Identify which cell holds the provided text, then report its (X, Y) central coordinate. 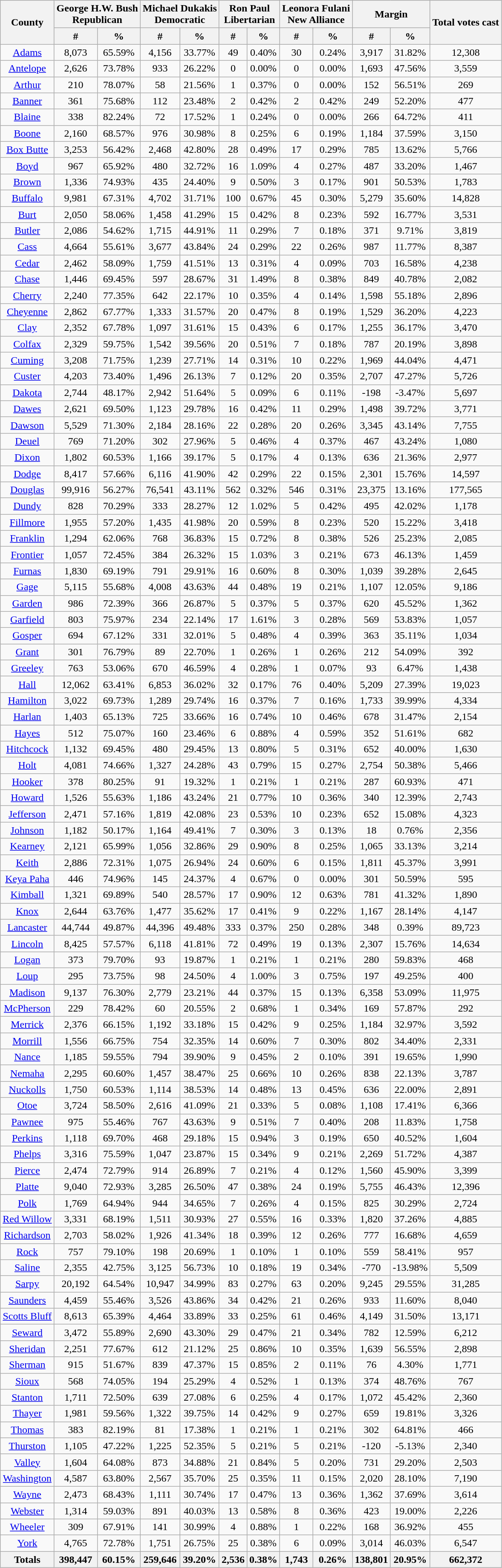
331 (160, 636)
Loup (27, 976)
Harlan (27, 717)
42 (233, 474)
2,862 (76, 312)
12,308 (466, 52)
3,472 (76, 1333)
74.66% (118, 765)
803 (76, 619)
2,020 (372, 1478)
78.42% (118, 1009)
1,542 (160, 344)
50.38% (410, 765)
69.70% (118, 1138)
32.97% (410, 1025)
374 (372, 1381)
22.70% (199, 652)
56.42% (118, 149)
210 (76, 85)
Johnson (27, 830)
29.91% (199, 571)
3,022 (76, 700)
1,969 (372, 360)
2,295 (76, 1073)
Nance (27, 1057)
1,819 (160, 814)
31.50% (410, 1316)
32.35% (199, 1041)
4,156 (160, 52)
0.66% (263, 1073)
21.56% (199, 85)
0.85% (263, 1365)
2,474 (76, 1170)
25.23% (410, 539)
68.43% (118, 1494)
67.91% (118, 1527)
29.20% (410, 1462)
1,598 (372, 295)
38.47% (199, 1073)
22.14% (199, 619)
42.80% (199, 149)
2,050 (76, 214)
76,541 (160, 490)
Fillmore (27, 522)
55.18% (410, 295)
73.78% (118, 69)
2,567 (160, 1478)
763 (76, 668)
1,321 (76, 895)
3,898 (466, 344)
1,529 (372, 312)
1,759 (160, 263)
Arthur (27, 85)
33.13% (410, 846)
1,743 (296, 1559)
0.58% (263, 1511)
47.37% (199, 1365)
Frontier (27, 555)
3,208 (76, 360)
828 (76, 506)
839 (160, 1365)
559 (372, 1251)
Clay (27, 328)
Blaine (27, 117)
12.39% (410, 798)
27.71% (199, 360)
79.10% (118, 1251)
250 (296, 927)
Cherry (27, 295)
1,322 (160, 1413)
9,186 (466, 587)
40.52% (410, 1138)
65.92% (118, 166)
3,331 (76, 1219)
2,471 (76, 814)
2,707 (372, 376)
2,644 (76, 911)
8,387 (466, 247)
1,498 (372, 409)
2,690 (160, 1333)
24.40% (199, 182)
4,587 (76, 1478)
1,114 (160, 1089)
957 (466, 1251)
Valley (27, 1462)
754 (160, 1041)
2,462 (76, 263)
194 (160, 1381)
2,086 (76, 231)
Burt (27, 214)
0.43% (263, 328)
62.06% (118, 539)
30 (296, 52)
Scotts Bluff (27, 1316)
77.35% (118, 295)
141 (160, 1527)
8,613 (76, 1316)
43.30% (199, 1333)
39.75% (199, 1413)
620 (372, 603)
31,285 (466, 1284)
41.34% (199, 1235)
1,955 (76, 522)
58 (160, 85)
1,526 (76, 798)
Kearney (27, 846)
16.58% (410, 263)
15.08% (410, 814)
43.11% (199, 490)
112 (160, 101)
Dixon (27, 457)
1,496 (160, 376)
2,896 (466, 295)
29.45% (199, 749)
-198 (372, 393)
67.12% (118, 636)
1,080 (466, 441)
2,744 (76, 393)
82.24% (118, 117)
662,372 (466, 1559)
33.66% (199, 717)
292 (466, 1009)
781 (372, 895)
Cedar (27, 263)
1.49% (263, 279)
9.71% (410, 231)
2,977 (466, 457)
3,526 (160, 1300)
4,702 (160, 198)
31.61% (199, 328)
1,771 (466, 1365)
33.89% (199, 1316)
72.45% (118, 555)
6,366 (466, 1106)
35.62% (199, 911)
23,375 (372, 490)
1,294 (76, 539)
65.13% (118, 717)
52.35% (199, 1446)
802 (372, 1041)
Seward (27, 1333)
4,765 (76, 1543)
7,190 (466, 1478)
Thayer (27, 1413)
295 (76, 976)
16.77% (410, 214)
64.72% (410, 117)
3,316 (76, 1154)
27.96% (199, 441)
3,125 (160, 1268)
1,097 (160, 328)
53.06% (118, 668)
3,326 (466, 1413)
12,062 (76, 684)
79.70% (118, 960)
987 (372, 247)
Cheyenne (27, 312)
36.83% (199, 539)
30.74% (199, 1494)
Hall (27, 684)
785 (372, 149)
5,755 (372, 1187)
67.78% (118, 328)
423 (372, 1511)
562 (233, 490)
4,387 (466, 1154)
69.89% (118, 895)
Phelps (27, 1154)
28 (233, 149)
597 (160, 279)
435 (160, 182)
29.55% (410, 1284)
Grant (27, 652)
2,376 (76, 1025)
3,418 (466, 522)
67.77% (118, 312)
2,616 (160, 1106)
639 (160, 1397)
2,240 (76, 295)
3,787 (466, 1073)
Webster (27, 1511)
57.87% (410, 1009)
Dundy (27, 506)
5,726 (466, 376)
25.29% (199, 1381)
59.55% (118, 1057)
6,358 (372, 992)
31.57% (199, 312)
York (27, 1543)
725 (160, 717)
64.08% (118, 1462)
Sheridan (27, 1349)
198 (160, 1251)
4,323 (466, 814)
41.32% (410, 895)
Colfax (27, 344)
2,160 (76, 133)
352 (372, 733)
31.47% (410, 717)
259,646 (160, 1559)
2,352 (76, 328)
15.22% (410, 522)
976 (160, 133)
4.30% (410, 1365)
Garfield (27, 619)
32 (233, 684)
44,744 (76, 927)
47.56% (410, 69)
Brown (27, 182)
5,697 (466, 393)
4,334 (466, 700)
67.31% (118, 198)
466 (466, 1430)
63.76% (118, 911)
59.83% (410, 960)
80.25% (118, 782)
36.17% (410, 328)
3,345 (372, 425)
2,703 (76, 1235)
74.05% (118, 1381)
177,565 (466, 490)
2,645 (466, 571)
0.68% (263, 1009)
Jefferson (27, 814)
1,830 (76, 571)
5,509 (466, 1268)
0.16% (332, 700)
34 (233, 1300)
64.54% (118, 1284)
546 (296, 490)
63 (296, 1284)
9,245 (372, 1284)
75.07% (118, 733)
Otoe (27, 1106)
Boyd (27, 166)
901 (372, 182)
72.50% (118, 1397)
20.69% (199, 1251)
229 (76, 1009)
71.30% (118, 425)
269 (466, 85)
51.61% (410, 733)
100 (233, 198)
Rock (27, 1251)
41.81% (199, 943)
69.73% (118, 700)
2,226 (466, 1511)
5,766 (466, 149)
53.83% (410, 619)
266 (372, 117)
2,468 (160, 149)
45.90% (410, 1170)
28.27% (199, 506)
39.99% (410, 700)
1,255 (372, 328)
Douglas (27, 490)
2,154 (466, 717)
-770 (372, 1268)
9,040 (76, 1187)
27.08% (199, 1397)
Logan (27, 960)
41.98% (199, 522)
138,801 (372, 1559)
57.20% (118, 522)
35.60% (410, 198)
Garden (27, 603)
13.62% (410, 149)
11,975 (466, 992)
4,471 (466, 360)
98 (160, 976)
1,990 (466, 1057)
21.12% (199, 1349)
76.30% (118, 992)
2,085 (466, 539)
0.63% (332, 895)
31.71% (199, 198)
Hooker (27, 782)
Buffalo (27, 198)
1.09% (263, 166)
44.91% (199, 231)
26.13% (199, 376)
22.17% (199, 295)
20.95% (410, 1559)
47.22% (118, 1446)
56.55% (410, 1349)
33.20% (410, 166)
51.72% (410, 1154)
81 (160, 1430)
39.72% (410, 409)
2,356 (466, 830)
82.19% (118, 1430)
19.87% (199, 960)
Banner (27, 101)
5,529 (76, 425)
30.98% (199, 133)
20.55% (199, 1009)
57.16% (118, 814)
28.16% (199, 425)
Stanton (27, 1397)
1,118 (76, 1138)
39.90% (199, 1057)
0.79% (263, 765)
Sarpy (27, 1284)
66.75% (118, 1041)
99,916 (76, 490)
59.56% (118, 1413)
1,630 (466, 749)
769 (76, 441)
673 (372, 555)
26.89% (199, 1170)
50.53% (410, 182)
2,891 (466, 1089)
6,118 (160, 943)
2,331 (466, 1041)
Custer (27, 376)
Nuckolls (27, 1089)
4,459 (76, 1300)
Keith (27, 863)
19,023 (466, 684)
65.99% (118, 846)
42.02% (410, 506)
371 (372, 231)
33 (233, 1316)
49.87% (118, 927)
33.18% (199, 1025)
487 (372, 166)
495 (372, 506)
168 (372, 1527)
30.93% (199, 1219)
169 (372, 1009)
9,981 (76, 198)
1,164 (160, 830)
5,115 (76, 587)
1,639 (372, 1349)
58.41% (410, 1251)
520 (372, 522)
1,693 (372, 69)
1,289 (160, 700)
1,182 (76, 830)
17.52% (199, 117)
Ron PaulLibertarian (249, 14)
Pawnee (27, 1122)
1,750 (76, 1089)
4,885 (466, 1219)
63.80% (118, 1478)
160 (160, 733)
1,065 (372, 846)
Kimball (27, 895)
4,081 (76, 765)
378 (76, 782)
Thomas (27, 1430)
2,301 (372, 474)
1,107 (372, 587)
2,360 (466, 1397)
145 (160, 879)
39.20% (199, 1559)
83 (233, 1284)
32.72% (199, 166)
0.72% (263, 539)
3,991 (466, 863)
George H.W. BushRepublican (97, 14)
1,185 (76, 1057)
Morrill (27, 1041)
24.50% (199, 976)
2,473 (76, 1494)
1,167 (372, 911)
1.00% (263, 976)
Saunders (27, 1300)
2,621 (76, 409)
44.04% (410, 360)
37.69% (410, 1494)
1,458 (160, 214)
13,171 (466, 1316)
1,047 (160, 1154)
48.17% (118, 393)
27 (233, 1219)
42.08% (199, 814)
794 (160, 1057)
0.84% (263, 1462)
47.27% (410, 376)
68.19% (118, 1219)
1,166 (160, 457)
1,459 (466, 555)
72.79% (118, 1170)
72.78% (118, 1543)
6.47% (410, 668)
49.48% (199, 927)
75.68% (118, 101)
1,981 (76, 1413)
4,464 (160, 1316)
197 (372, 976)
Chase (27, 279)
Boone (27, 133)
373 (76, 960)
78.07% (118, 85)
340 (372, 798)
43.86% (199, 1300)
Dakota (27, 393)
29.18% (199, 1138)
35.70% (199, 1478)
3,559 (466, 69)
45.52% (410, 603)
73.40% (118, 376)
0.94% (263, 1138)
17.38% (199, 1430)
4,238 (466, 263)
20,192 (76, 1284)
-3.47% (410, 393)
2,355 (76, 1268)
54.62% (118, 231)
46.59% (199, 668)
3,399 (466, 1170)
91 (160, 782)
4,008 (160, 587)
0.53% (263, 814)
1,802 (76, 457)
309 (76, 1527)
56.73% (199, 1268)
59.03% (118, 1511)
392 (466, 652)
48.76% (410, 1381)
694 (76, 636)
66.15% (118, 1025)
4,659 (466, 1235)
4,203 (76, 376)
38.53% (199, 1089)
39.56% (199, 344)
540 (160, 895)
1,890 (466, 895)
0.14% (332, 295)
19.65% (410, 1057)
Gosper (27, 636)
Michael DukakisDemocratic (180, 14)
849 (372, 279)
12.59% (410, 1333)
287 (372, 782)
986 (76, 603)
1,072 (372, 1397)
3,014 (372, 1543)
10,947 (160, 1284)
208 (372, 1122)
Holt (27, 765)
Sioux (27, 1381)
1,511 (160, 1219)
65.59% (118, 52)
43 (233, 765)
42.75% (118, 1268)
1,239 (160, 360)
2,184 (160, 425)
1,105 (76, 1446)
39.17% (199, 457)
Hamilton (27, 700)
8,040 (466, 1300)
31.82% (410, 52)
Richardson (27, 1235)
55.68% (118, 587)
11.83% (410, 1122)
19.81% (410, 1413)
Hitchcock (27, 749)
3,819 (466, 231)
58.02% (118, 1235)
0.80% (263, 749)
5,279 (372, 198)
6,116 (160, 474)
2,754 (372, 765)
20.19% (410, 344)
1,225 (160, 1446)
1,769 (76, 1203)
1,333 (160, 312)
612 (160, 1349)
1,056 (160, 846)
28.14% (410, 911)
45.42% (410, 1397)
69.19% (118, 571)
3,771 (466, 409)
22.00% (410, 1089)
Howard (27, 798)
33.77% (199, 52)
41.51% (199, 263)
967 (76, 166)
Thurston (27, 1446)
64.94% (118, 1203)
1.02% (263, 506)
2,503 (466, 1462)
28.57% (199, 895)
2,307 (372, 943)
1,758 (466, 1122)
72.31% (118, 863)
Furnas (27, 571)
58.09% (118, 263)
1,751 (160, 1543)
29.74% (199, 700)
914 (160, 1170)
1,457 (160, 1073)
30.99% (199, 1527)
659 (372, 1413)
471 (466, 782)
3,614 (466, 1494)
569 (372, 619)
Cuming (27, 360)
Madison (27, 992)
400 (466, 976)
5,466 (466, 765)
5,209 (372, 684)
46.43% (410, 1187)
69.50% (118, 409)
731 (372, 1462)
31 (233, 279)
Cass (27, 247)
1,435 (160, 522)
477 (466, 101)
455 (466, 1527)
152 (372, 85)
Dawson (27, 425)
34.99% (199, 1284)
27.39% (410, 684)
60 (160, 1009)
Dawes (27, 409)
2,121 (76, 846)
51.67% (118, 1365)
Polk (27, 1203)
Adams (27, 52)
Wheeler (27, 1527)
361 (76, 101)
1,477 (160, 911)
34.88% (199, 1462)
73.75% (118, 976)
526 (372, 539)
791 (160, 571)
0.50% (263, 182)
71.20% (118, 441)
49.41% (199, 830)
54.09% (410, 652)
7,755 (466, 425)
26.50% (199, 1187)
39.28% (410, 571)
1,336 (76, 182)
75.59% (118, 1154)
338 (76, 117)
41.29% (199, 214)
Deuel (27, 441)
Red Willow (27, 1219)
72.93% (118, 1187)
22.13% (410, 1073)
Lincoln (27, 943)
59.75% (118, 344)
71.75% (118, 360)
19.32% (199, 782)
787 (372, 344)
Greeley (27, 668)
3,531 (466, 214)
23 (233, 814)
Perkins (27, 1138)
348 (372, 927)
2,743 (466, 798)
1,075 (160, 863)
3,285 (160, 1187)
1,715 (160, 231)
1,186 (160, 798)
29.78% (199, 409)
12,396 (466, 1187)
47 (233, 1187)
0.76% (410, 830)
1,039 (372, 571)
Totals (27, 1559)
915 (76, 1365)
384 (160, 555)
16.68% (410, 1235)
782 (372, 1333)
Sherman (27, 1365)
60.93% (410, 782)
Knox (27, 911)
2,886 (76, 863)
3,677 (160, 247)
212 (372, 652)
2,942 (160, 393)
568 (76, 1381)
1,034 (466, 636)
757 (76, 1251)
13.16% (410, 490)
55.89% (118, 1333)
512 (76, 733)
23.48% (199, 101)
14,597 (466, 474)
3,917 (372, 52)
26.32% (199, 555)
8,073 (76, 52)
70.29% (118, 506)
Franklin (27, 539)
670 (160, 668)
592 (372, 214)
Leonora FulaniNew Alliance (316, 14)
26.94% (199, 863)
61 (296, 1316)
14,634 (466, 943)
55.61% (118, 247)
446 (76, 879)
2,779 (160, 992)
0.75% (332, 976)
3,592 (466, 1025)
Butler (27, 231)
650 (372, 1138)
-5.13% (410, 1446)
366 (160, 603)
County (27, 22)
703 (372, 263)
28.10% (410, 1478)
26.87% (199, 603)
57.66% (118, 474)
Platte (27, 1187)
Merrick (27, 1025)
4,223 (466, 312)
Margin (391, 14)
9,137 (76, 992)
1,733 (372, 700)
363 (372, 636)
595 (466, 879)
0.74% (263, 717)
52.20% (410, 101)
3,150 (466, 133)
467 (372, 441)
43.14% (410, 425)
4,664 (76, 247)
1.03% (263, 555)
Keya Paha (27, 879)
383 (76, 1430)
678 (372, 717)
24.28% (199, 765)
74.93% (118, 182)
411 (466, 117)
11.77% (410, 247)
56.27% (118, 490)
41.09% (199, 1106)
32.01% (199, 636)
36.02% (199, 684)
6,853 (160, 684)
2,082 (466, 279)
63.41% (118, 684)
50.17% (118, 830)
-13.98% (410, 1268)
825 (372, 1203)
60.15% (118, 1559)
2,536 (233, 1559)
0.52% (263, 1381)
2,898 (466, 1349)
6,547 (466, 1543)
32.86% (199, 846)
1,467 (466, 166)
0.86% (263, 1349)
19.00% (410, 1511)
51.64% (199, 393)
89,723 (466, 927)
1,178 (466, 506)
-120 (372, 1446)
682 (466, 733)
40.03% (199, 1511)
21.36% (410, 457)
1,560 (372, 1170)
36.20% (410, 312)
65.39% (118, 1316)
49 (233, 52)
1,108 (372, 1106)
Dodge (27, 474)
0.07% (332, 668)
74.96% (118, 879)
55.63% (118, 798)
24.37% (199, 879)
777 (372, 1235)
768 (160, 539)
1,132 (76, 749)
2,251 (76, 1349)
28.67% (199, 279)
1,111 (160, 1494)
4,147 (466, 911)
40.00% (410, 749)
30.29% (410, 1203)
Wayne (27, 1494)
37.59% (410, 133)
26.22% (199, 69)
1,811 (372, 863)
58.50% (118, 1106)
40.78% (410, 279)
975 (76, 1122)
6,212 (466, 1333)
44,396 (160, 927)
Lancaster (27, 927)
1.61% (263, 619)
64.81% (410, 1430)
11.60% (410, 1300)
45.37% (410, 863)
8,425 (76, 943)
Saline (27, 1268)
68.57% (118, 133)
35.11% (410, 636)
Washington (27, 1478)
50.59% (410, 879)
56.51% (410, 85)
2,626 (76, 69)
17.41% (410, 1106)
36.92% (410, 1527)
1,556 (76, 1041)
1,192 (160, 1025)
60.60% (118, 1073)
1,820 (372, 1219)
Pierce (27, 1170)
Nemaha (27, 1073)
58.06% (118, 214)
3,724 (76, 1106)
57.57% (118, 943)
0.08% (332, 1106)
23.87% (199, 1154)
46.13% (410, 555)
49.25% (410, 976)
1,926 (160, 1235)
34.65% (199, 1203)
1,783 (466, 182)
23.21% (199, 992)
75.97% (118, 619)
2,329 (76, 344)
53.09% (410, 992)
0.77% (263, 798)
391 (372, 1057)
398,447 (76, 1559)
3,470 (466, 328)
14,828 (466, 198)
26.75% (199, 1543)
89 (160, 652)
944 (160, 1203)
43.84% (199, 247)
234 (160, 619)
34.40% (410, 1041)
37.26% (410, 1219)
1,438 (466, 668)
8,417 (76, 474)
891 (160, 1511)
0.32% (263, 490)
4,149 (372, 1316)
46.03% (410, 1543)
Box Butte (27, 149)
72.39% (118, 603)
Antelope (27, 69)
249 (372, 101)
2,269 (372, 1154)
1,123 (160, 409)
12.05% (410, 587)
0.41% (263, 911)
0.55% (263, 1219)
2,724 (466, 1203)
1,403 (76, 717)
3,214 (466, 846)
45 (296, 198)
838 (372, 1073)
Gage (27, 587)
280 (372, 960)
1,327 (160, 765)
1,446 (76, 279)
642 (160, 295)
873 (160, 1462)
76.79% (118, 652)
Hayes (27, 733)
1,314 (76, 1511)
1,711 (76, 1397)
77.67% (118, 1349)
2,340 (466, 1446)
41.90% (199, 474)
3,253 (76, 149)
Total votes cast (466, 22)
McPherson (27, 1009)
23.46% (199, 733)
